Provide the (X, Y) coordinate of the cell's center where the given text is located.  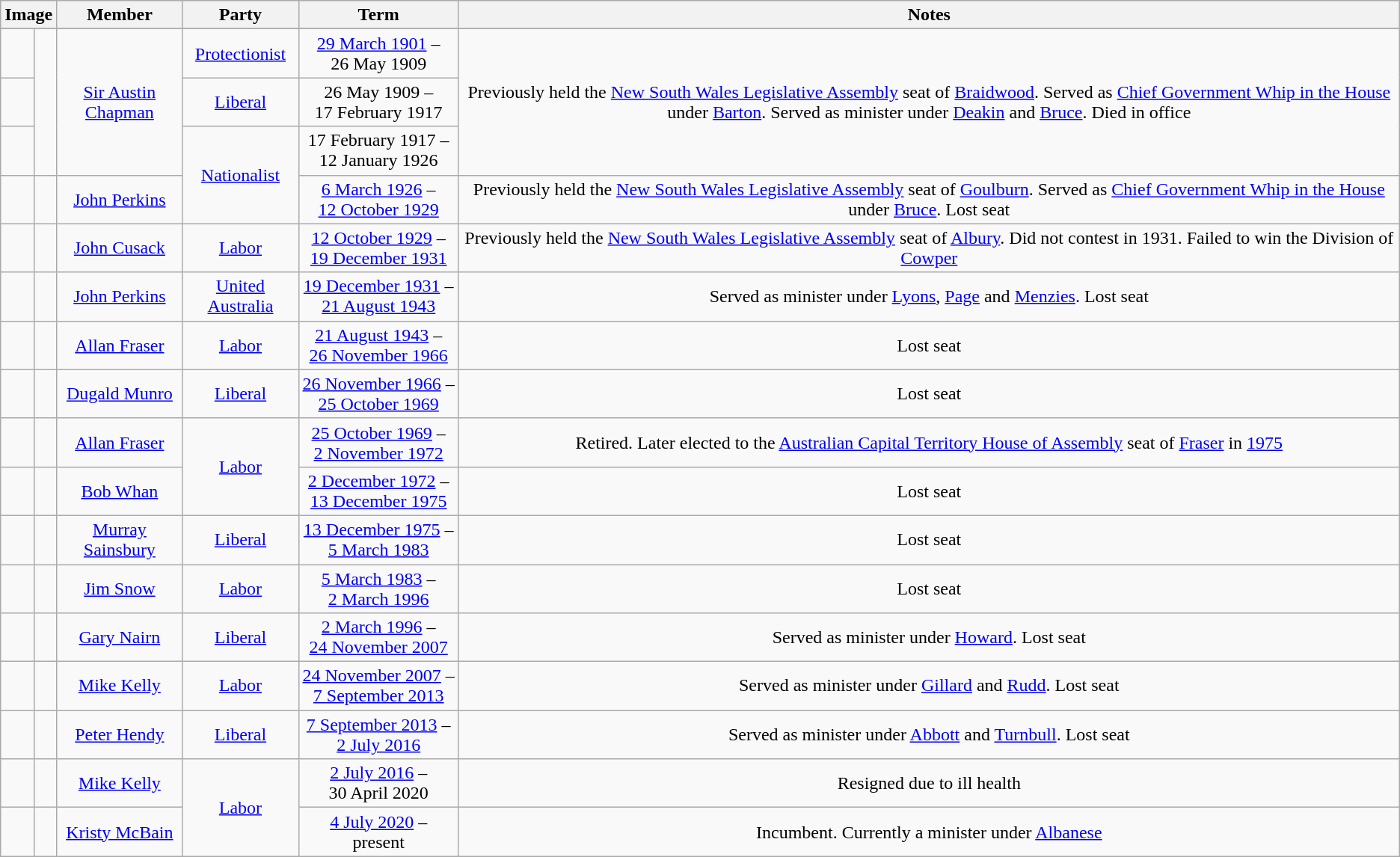
Previously held the New South Wales Legislative Assembly seat of Goulburn. Served as Chief Government Whip in the House under Bruce. Lost seat (929, 199)
Bob Whan (120, 491)
19 December 1931 –21 August 1943 (378, 296)
Resigned due to ill health (929, 784)
25 October 1969 –2 November 1972 (378, 443)
Served as minister under Abbott and Turnbull. Lost seat (929, 734)
17 February 1917 –12 January 1926 (378, 151)
29 March 1901 –26 May 1909 (378, 54)
Retired. Later elected to the Australian Capital Territory House of Assembly seat of Fraser in 1975 (929, 443)
Sir Austin Chapman (120, 102)
Image (28, 15)
John Cusack (120, 248)
Served as minister under Lyons, Page and Menzies. Lost seat (929, 296)
13 December 1975 –5 March 1983 (378, 540)
2 December 1972 –13 December 1975 (378, 491)
Served as minister under Howard. Lost seat (929, 637)
4 July 2020 –present (378, 832)
Nationalist (241, 175)
Incumbent. Currently a minister under Albanese (929, 832)
2 July 2016 –30 April 2020 (378, 784)
12 October 1929 –19 December 1931 (378, 248)
Protectionist (241, 54)
24 November 2007 –7 September 2013 (378, 686)
Murray Sainsbury (120, 540)
Kristy McBain (120, 832)
Previously held the New South Wales Legislative Assembly seat of Albury. Did not contest in 1931. Failed to win the Division of Cowper (929, 248)
Dugald Munro (120, 393)
2 March 1996 –24 November 2007 (378, 637)
6 March 1926 –12 October 1929 (378, 199)
26 May 1909 –17 February 1917 (378, 102)
Gary Nairn (120, 637)
United Australia (241, 296)
Term (378, 15)
Jim Snow (120, 588)
Peter Hendy (120, 734)
Member (120, 15)
Notes (929, 15)
21 August 1943 –26 November 1966 (378, 345)
Party (241, 15)
26 November 1966 –25 October 1969 (378, 393)
Served as minister under Gillard and Rudd. Lost seat (929, 686)
5 March 1983 –2 March 1996 (378, 588)
7 September 2013 –2 July 2016 (378, 734)
